Extract the (x, y) coordinate from the center of the cell holding the provided text.  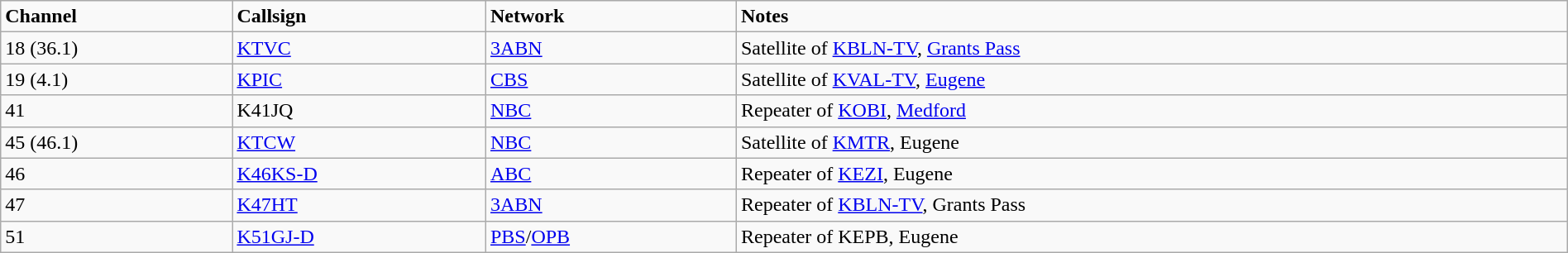
46 (117, 174)
Satellite of KMTR, Eugene (1151, 142)
19 (4.1) (117, 79)
KTCW (359, 142)
45 (46.1) (117, 142)
K47HT (359, 205)
Network (610, 17)
Repeater of KBLN-TV, Grants Pass (1151, 205)
ABC (610, 174)
18 (36.1) (117, 48)
51 (117, 236)
K41JQ (359, 111)
Repeater of KEZI, Eugene (1151, 174)
Notes (1151, 17)
Channel (117, 17)
41 (117, 111)
47 (117, 205)
Repeater of KOBI, Medford (1151, 111)
KTVC (359, 48)
K46KS-D (359, 174)
Callsign (359, 17)
CBS (610, 79)
Satellite of KVAL-TV, Eugene (1151, 79)
PBS/OPB (610, 236)
Repeater of KEPB, Eugene (1151, 236)
KPIC (359, 79)
Satellite of KBLN-TV, Grants Pass (1151, 48)
K51GJ-D (359, 236)
